Pinpoint the cell where the given text exists, returning its (x, y) midpoint coordinate. 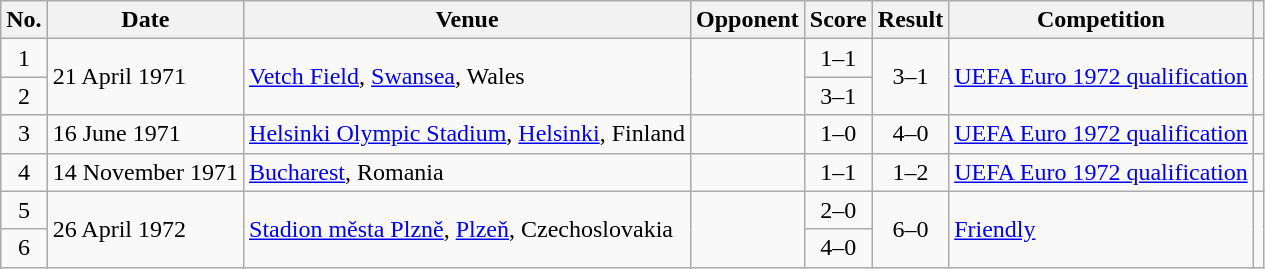
Bucharest, Romania (468, 172)
2 (24, 96)
4 (24, 172)
6–0 (910, 229)
Competition (1102, 20)
No. (24, 20)
1–2 (910, 172)
Vetch Field, Swansea, Wales (468, 77)
5 (24, 210)
2–0 (838, 210)
14 November 1971 (145, 172)
21 April 1971 (145, 77)
1–0 (838, 134)
Score (838, 20)
16 June 1971 (145, 134)
Helsinki Olympic Stadium, Helsinki, Finland (468, 134)
Venue (468, 20)
Friendly (1102, 229)
Result (910, 20)
26 April 1972 (145, 229)
Date (145, 20)
6 (24, 248)
3 (24, 134)
Opponent (748, 20)
1 (24, 58)
Stadion města Plzně, Plzeň, Czechoslovakia (468, 229)
